Provide the (x, y) coordinate of the cell's center where the given text is located.  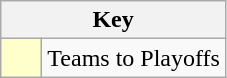
Teams to Playoffs (134, 58)
Key (114, 20)
